From the cell containing the given text, extract its center point as [x, y] coordinate. 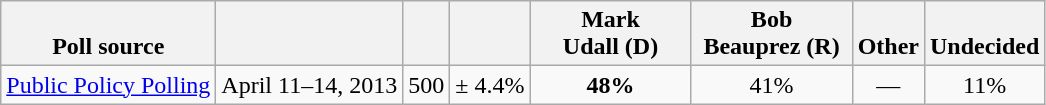
Poll source [108, 34]
Public Policy Polling [108, 85]
Undecided [984, 34]
April 11–14, 2013 [310, 85]
11% [984, 85]
— [888, 85]
± 4.4% [490, 85]
Other [888, 34]
41% [772, 85]
500 [426, 85]
MarkUdall (D) [610, 34]
BobBeauprez (R) [772, 34]
48% [610, 85]
